From the cell containing the given text, extract its center point as (x, y) coordinate. 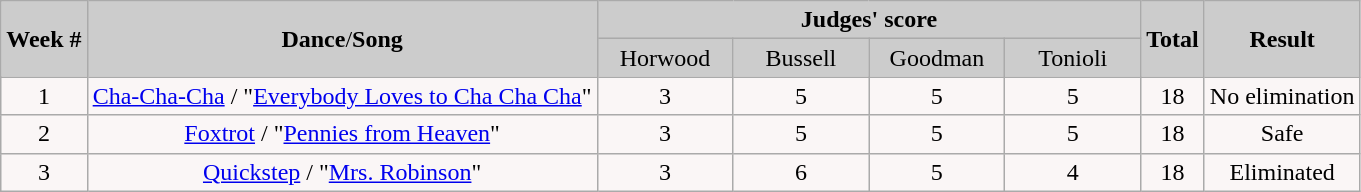
No elimination (1282, 96)
6 (801, 172)
Eliminated (1282, 172)
Result (1282, 39)
2 (44, 134)
Total (1173, 39)
Safe (1282, 134)
Dance/Song (342, 39)
Horwood (665, 58)
Foxtrot / "Pennies from Heaven" (342, 134)
Week # (44, 39)
Cha-Cha-Cha / "Everybody Loves to Cha Cha Cha" (342, 96)
4 (1073, 172)
1 (44, 96)
Judges' score (869, 20)
Bussell (801, 58)
Tonioli (1073, 58)
Quickstep / "Mrs. Robinson" (342, 172)
Goodman (937, 58)
